Determine the (x, y) coordinate at the center of the cell enclosing the given text.  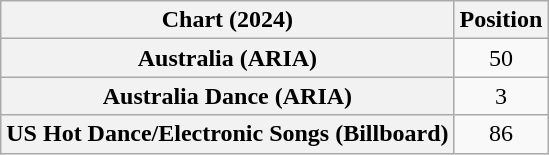
3 (501, 96)
86 (501, 134)
Position (501, 20)
50 (501, 58)
Australia Dance (ARIA) (228, 96)
Chart (2024) (228, 20)
Australia (ARIA) (228, 58)
US Hot Dance/Electronic Songs (Billboard) (228, 134)
